Return [x, y] of the center of cell containing provided text 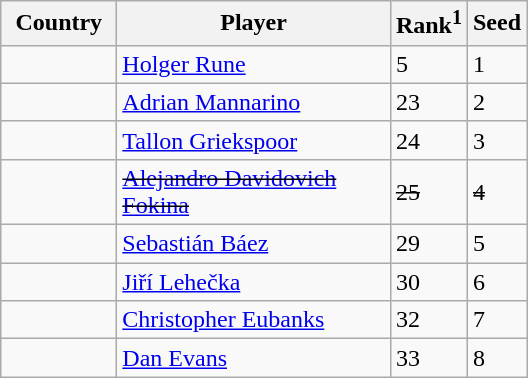
29 [428, 244]
24 [428, 140]
4 [496, 192]
1 [496, 64]
25 [428, 192]
Country [59, 24]
Rank1 [428, 24]
33 [428, 358]
Holger Rune [254, 64]
6 [496, 282]
Adrian Mannarino [254, 102]
Alejandro Davidovich Fokina [254, 192]
Seed [496, 24]
8 [496, 358]
2 [496, 102]
30 [428, 282]
32 [428, 320]
Jiří Lehečka [254, 282]
Tallon Griekspoor [254, 140]
Dan Evans [254, 358]
23 [428, 102]
Sebastián Báez [254, 244]
3 [496, 140]
Player [254, 24]
Christopher Eubanks [254, 320]
7 [496, 320]
